Find where the given text appears and provide that cell's center as (x, y) coordinate. 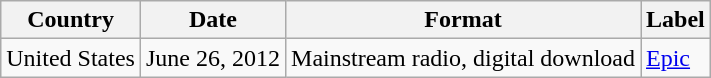
Date (212, 20)
Label (675, 20)
Country (71, 20)
Format (464, 20)
United States (71, 58)
Epic (675, 58)
June 26, 2012 (212, 58)
Mainstream radio, digital download (464, 58)
